Output the [X, Y] coordinate of the center of the cell containing the given text.  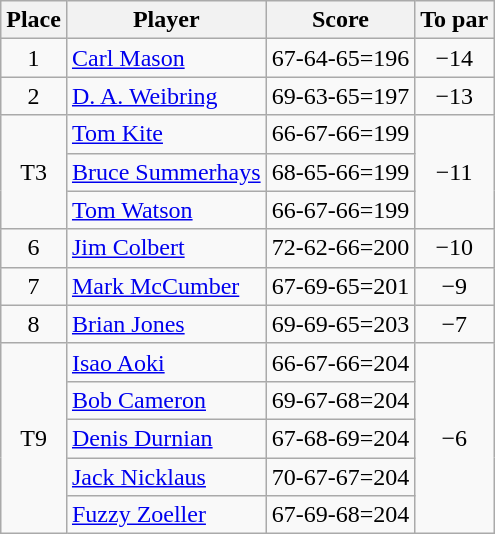
8 [34, 324]
67-64-65=196 [340, 58]
−9 [454, 286]
72-62-66=200 [340, 248]
Carl Mason [166, 58]
Fuzzy Zoeller [166, 515]
−14 [454, 58]
To par [454, 20]
Mark McCumber [166, 286]
−6 [454, 438]
Tom Watson [166, 210]
D. A. Weibring [166, 96]
Bob Cameron [166, 400]
2 [34, 96]
−13 [454, 96]
70-67-67=204 [340, 477]
T9 [34, 438]
67-69-68=204 [340, 515]
Tom Kite [166, 134]
1 [34, 58]
Brian Jones [166, 324]
Player [166, 20]
66-67-66=204 [340, 362]
6 [34, 248]
69-63-65=197 [340, 96]
67-69-65=201 [340, 286]
Jim Colbert [166, 248]
68-65-66=199 [340, 172]
Place [34, 20]
−11 [454, 172]
Denis Durnian [166, 438]
Jack Nicklaus [166, 477]
67-68-69=204 [340, 438]
7 [34, 286]
−7 [454, 324]
Bruce Summerhays [166, 172]
69-67-68=204 [340, 400]
Isao Aoki [166, 362]
69-69-65=203 [340, 324]
Score [340, 20]
−10 [454, 248]
T3 [34, 172]
